Return the (x, y) coordinate for the center point of the cell that contains the specified text.  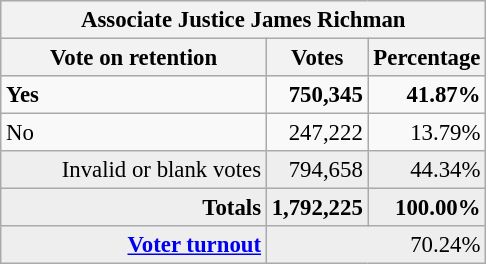
Yes (134, 95)
1,792,225 (317, 208)
Totals (134, 208)
Vote on retention (134, 58)
41.87% (427, 95)
Invalid or blank votes (134, 170)
Voter turnout (134, 245)
70.24% (376, 245)
Votes (317, 58)
Associate Justice James Richman (244, 20)
44.34% (427, 170)
13.79% (427, 133)
750,345 (317, 95)
100.00% (427, 208)
247,222 (317, 133)
794,658 (317, 170)
No (134, 133)
Percentage (427, 58)
